Search for the cell housing the specified text and yield its (X, Y) center coordinate. 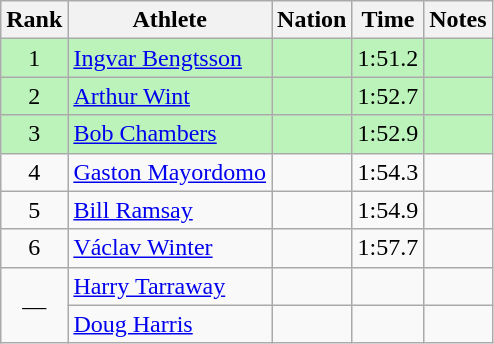
6 (34, 248)
Harry Tarraway (170, 286)
1:52.7 (388, 96)
1:54.3 (388, 172)
Gaston Mayordomo (170, 172)
Notes (458, 20)
1:57.7 (388, 248)
Bill Ramsay (170, 210)
Arthur Wint (170, 96)
Nation (312, 20)
Athlete (170, 20)
Time (388, 20)
— (34, 305)
Ingvar Bengtsson (170, 58)
2 (34, 96)
1:52.9 (388, 134)
Doug Harris (170, 324)
3 (34, 134)
5 (34, 210)
1:51.2 (388, 58)
1 (34, 58)
1:54.9 (388, 210)
Rank (34, 20)
Bob Chambers (170, 134)
Václav Winter (170, 248)
4 (34, 172)
